Determine the (x, y) coordinate at the center of the cell enclosing the given text.  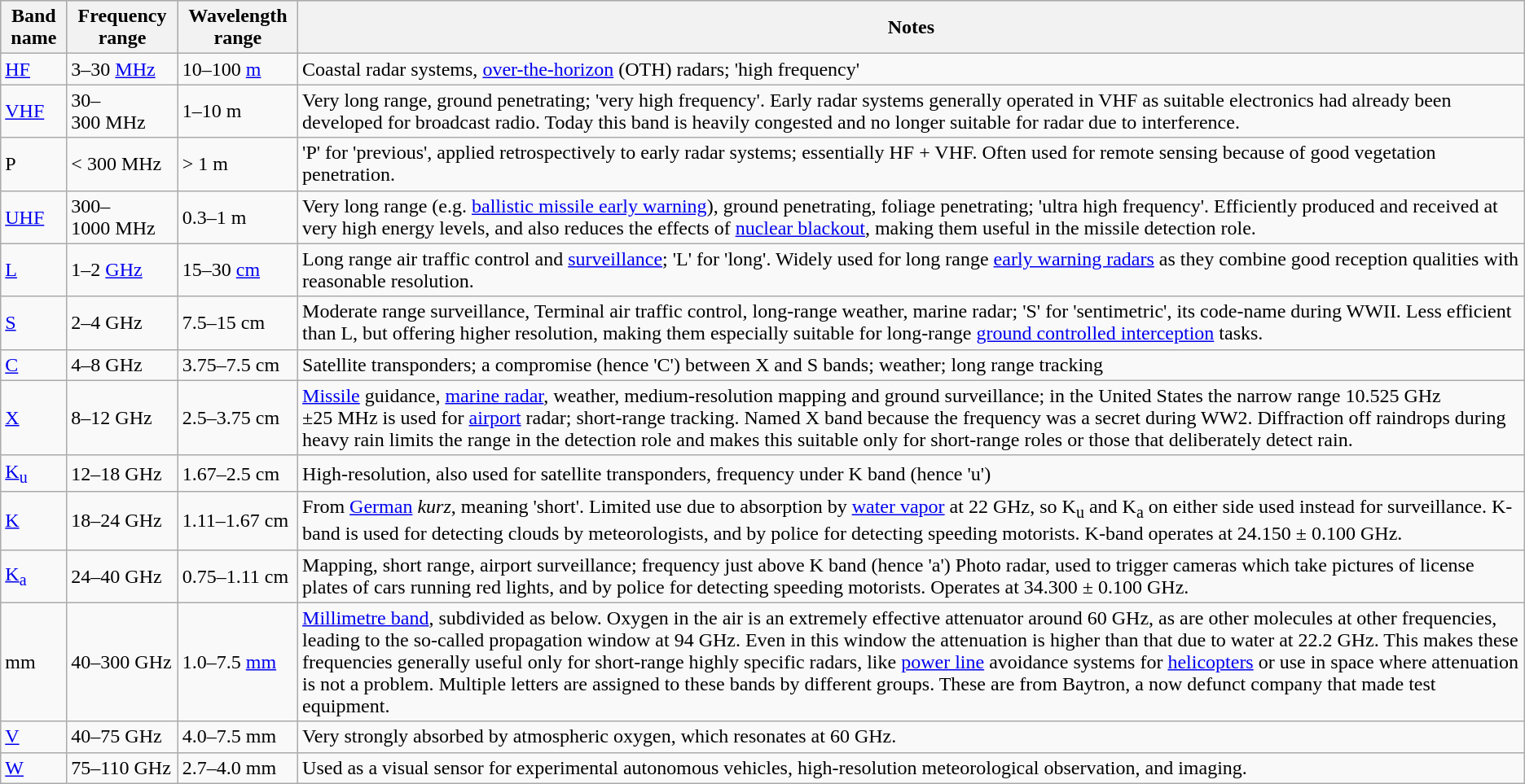
3–30 MHz (122, 69)
Frequency range (122, 28)
1.11–1.67 cm (238, 521)
S (34, 322)
Coastal radar systems, over-the-horizon (OTH) radars; 'high frequency' (912, 69)
18–24 GHz (122, 521)
mm (34, 662)
P (34, 164)
0.3–1 m (238, 217)
Ka (34, 576)
12–18 GHz (122, 473)
75–110 GHz (122, 768)
UHF (34, 217)
7.5–15 cm (238, 322)
HF (34, 69)
2.7–4.0 mm (238, 768)
Wavelength range (238, 28)
30–300 MHz (122, 111)
300–1000 MHz (122, 217)
4.0–7.5 mm (238, 737)
< 300 MHz (122, 164)
40–75 GHz (122, 737)
X (34, 418)
15–30 cm (238, 270)
1–2 GHz (122, 270)
8–12 GHz (122, 418)
3.75–7.5 cm (238, 365)
Used as a visual sensor for experimental autonomous vehicles, high-resolution meteorological observation, and imaging. (912, 768)
K (34, 521)
Notes (912, 28)
C (34, 365)
Ku (34, 473)
> 1 m (238, 164)
4–8 GHz (122, 365)
Band name (34, 28)
40–300 GHz (122, 662)
Satellite transponders; a compromise (hence 'C') between X and S bands; weather; long range tracking (912, 365)
2.5–3.75 cm (238, 418)
V (34, 737)
Very strongly absorbed by atmospheric oxygen, which resonates at 60 GHz. (912, 737)
24–40 GHz (122, 576)
2–4 GHz (122, 322)
L (34, 270)
High-resolution, also used for satellite transponders, frequency under K band (hence 'u') (912, 473)
1–10 m (238, 111)
1.67–2.5 cm (238, 473)
VHF (34, 111)
W (34, 768)
1.0–7.5 mm (238, 662)
10–100 m (238, 69)
0.75–1.11 cm (238, 576)
